Search for the cell housing the specified text and yield its [X, Y] center coordinate. 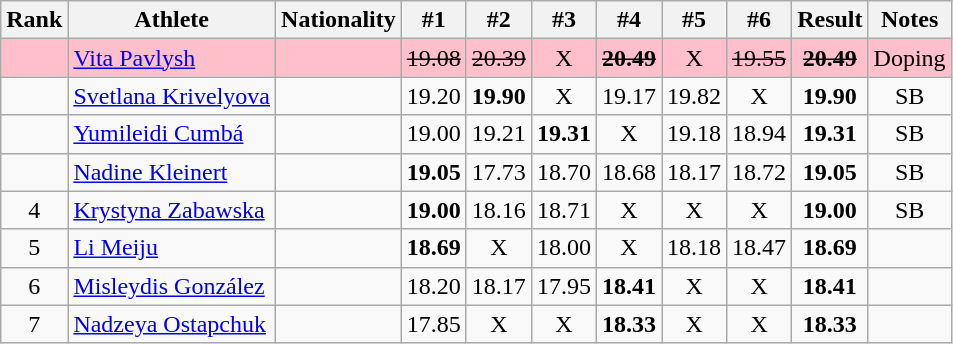
18.94 [760, 134]
Doping [910, 58]
#4 [628, 20]
19.82 [694, 96]
Yumileidi Cumbá [172, 134]
19.55 [760, 58]
Nadine Kleinert [172, 172]
20.39 [498, 58]
18.68 [628, 172]
6 [34, 286]
Krystyna Zabawska [172, 210]
18.00 [564, 248]
Result [830, 20]
Vita Pavlysh [172, 58]
Notes [910, 20]
17.85 [434, 324]
18.70 [564, 172]
Misleydis González [172, 286]
#1 [434, 20]
#6 [760, 20]
#3 [564, 20]
19.17 [628, 96]
18.20 [434, 286]
4 [34, 210]
Rank [34, 20]
#5 [694, 20]
17.73 [498, 172]
#2 [498, 20]
Li Meiju [172, 248]
18.72 [760, 172]
Nadzeya Ostapchuk [172, 324]
Svetlana Krivelyova [172, 96]
19.18 [694, 134]
7 [34, 324]
17.95 [564, 286]
Athlete [172, 20]
18.47 [760, 248]
19.21 [498, 134]
19.20 [434, 96]
5 [34, 248]
Nationality [339, 20]
19.08 [434, 58]
18.16 [498, 210]
18.71 [564, 210]
18.18 [694, 248]
